Search for the cell housing the specified text and yield its [X, Y] center coordinate. 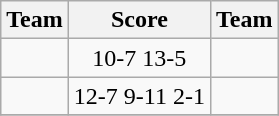
12-7 9-11 2-1 [139, 96]
Score [139, 20]
10-7 13-5 [139, 58]
